Return the [X, Y] coordinate for the center point of the cell that contains the specified text.  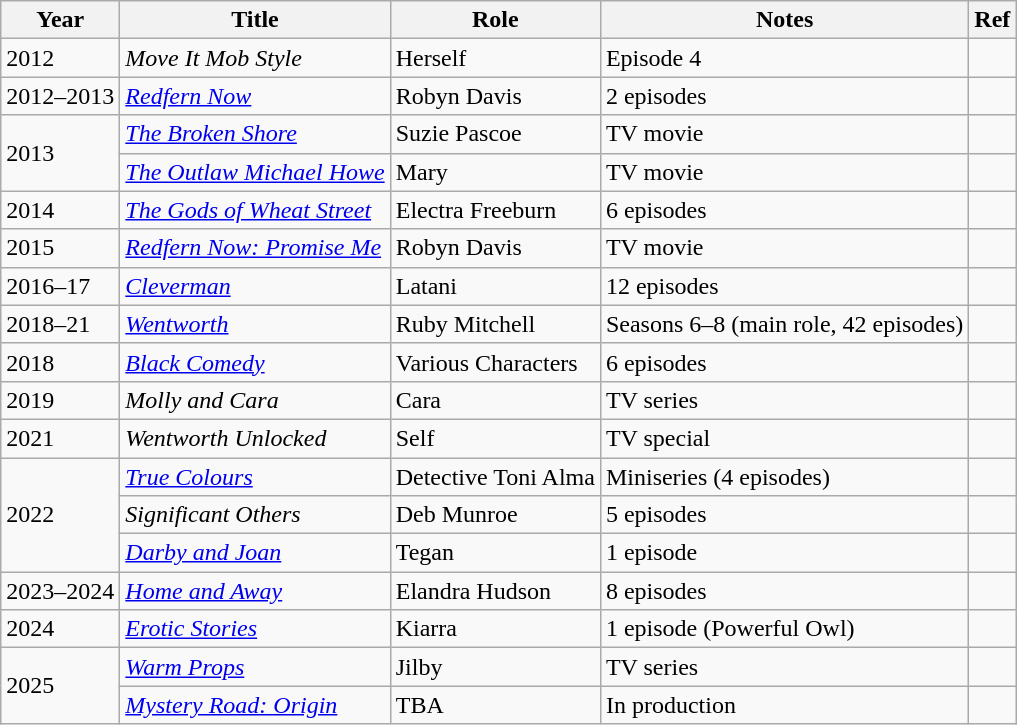
Year [60, 20]
2025 [60, 686]
Latani [495, 286]
Darby and Joan [255, 553]
2 episodes [784, 96]
In production [784, 705]
Move It Mob Style [255, 58]
Wentworth Unlocked [255, 438]
TV special [784, 438]
Suzie Pascoe [495, 134]
Black Comedy [255, 362]
2024 [60, 629]
2018–21 [60, 324]
2012–2013 [60, 96]
Miniseries (4 episodes) [784, 477]
Role [495, 20]
2018 [60, 362]
Mystery Road: Origin [255, 705]
Elandra Hudson [495, 591]
5 episodes [784, 515]
Erotic Stories [255, 629]
Title [255, 20]
Herself [495, 58]
The Broken Shore [255, 134]
1 episode (Powerful Owl) [784, 629]
Significant Others [255, 515]
2015 [60, 248]
Self [495, 438]
Jilby [495, 667]
Ruby Mitchell [495, 324]
2012 [60, 58]
Cleverman [255, 286]
True Colours [255, 477]
Kiarra [495, 629]
Cara [495, 400]
2019 [60, 400]
Various Characters [495, 362]
2014 [60, 210]
The Outlaw Michael Howe [255, 172]
Warm Props [255, 667]
Ref [992, 20]
Seasons 6–8 (main role, 42 episodes) [784, 324]
1 episode [784, 553]
2016–17 [60, 286]
Deb Munroe [495, 515]
2021 [60, 438]
2022 [60, 515]
Redfern Now [255, 96]
TBA [495, 705]
8 episodes [784, 591]
The Gods of Wheat Street [255, 210]
Tegan [495, 553]
Notes [784, 20]
Episode 4 [784, 58]
12 episodes [784, 286]
2023–2024 [60, 591]
Wentworth [255, 324]
2013 [60, 153]
Molly and Cara [255, 400]
Redfern Now: Promise Me [255, 248]
Detective Toni Alma [495, 477]
Home and Away [255, 591]
Electra Freeburn [495, 210]
Mary [495, 172]
